Scan for the cell matching the given text and deliver its (X, Y) coordinate at center. 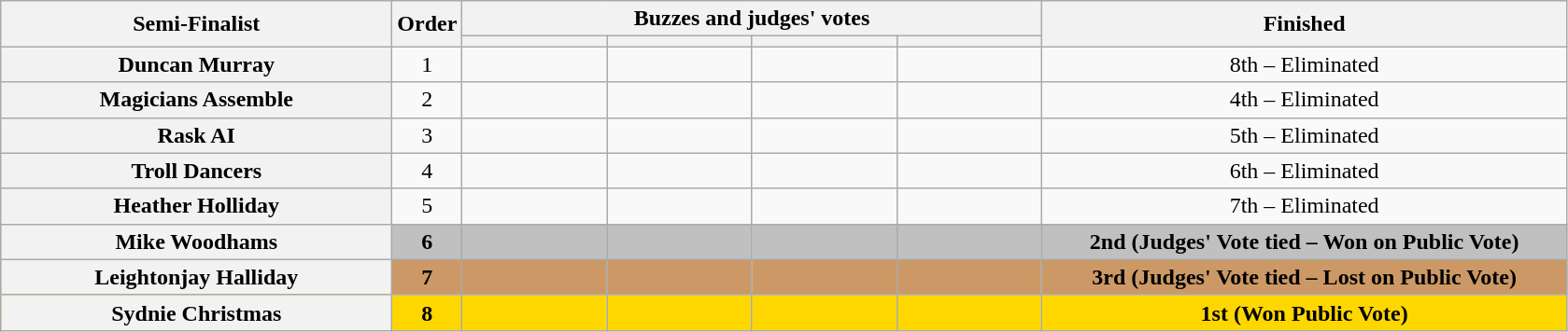
Troll Dancers (196, 171)
2 (428, 100)
8 (428, 312)
Order (428, 24)
8th – Eliminated (1304, 64)
1 (428, 64)
4 (428, 171)
Rask AI (196, 135)
7 (428, 277)
Heather Holliday (196, 206)
1st (Won Public Vote) (1304, 312)
6 (428, 242)
7th – Eliminated (1304, 206)
5 (428, 206)
6th – Eliminated (1304, 171)
3rd (Judges' Vote tied – Lost on Public Vote) (1304, 277)
5th – Eliminated (1304, 135)
Buzzes and judges' votes (752, 19)
Leightonjay Halliday (196, 277)
2nd (Judges' Vote tied – Won on Public Vote) (1304, 242)
Finished (1304, 24)
Sydnie Christmas (196, 312)
Duncan Murray (196, 64)
4th – Eliminated (1304, 100)
Mike Woodhams (196, 242)
Magicians Assemble (196, 100)
3 (428, 135)
Semi-Finalist (196, 24)
